Provide the [x, y] coordinate of the cell's center where the given text is located.  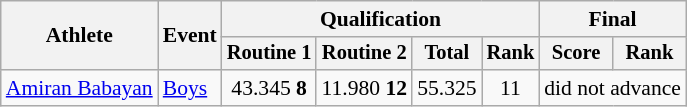
Total [446, 54]
Amiran Babayan [80, 88]
Event [190, 36]
Qualification [380, 19]
Athlete [80, 36]
Routine 2 [364, 54]
Routine 1 [270, 54]
11 [511, 88]
43.345 8 [270, 88]
Score [576, 54]
did not advance [612, 88]
55.325 [446, 88]
Boys [190, 88]
Final [612, 19]
11.980 12 [364, 88]
